Capture the cell that displays the provided text and extract its [x, y] central coordinate. 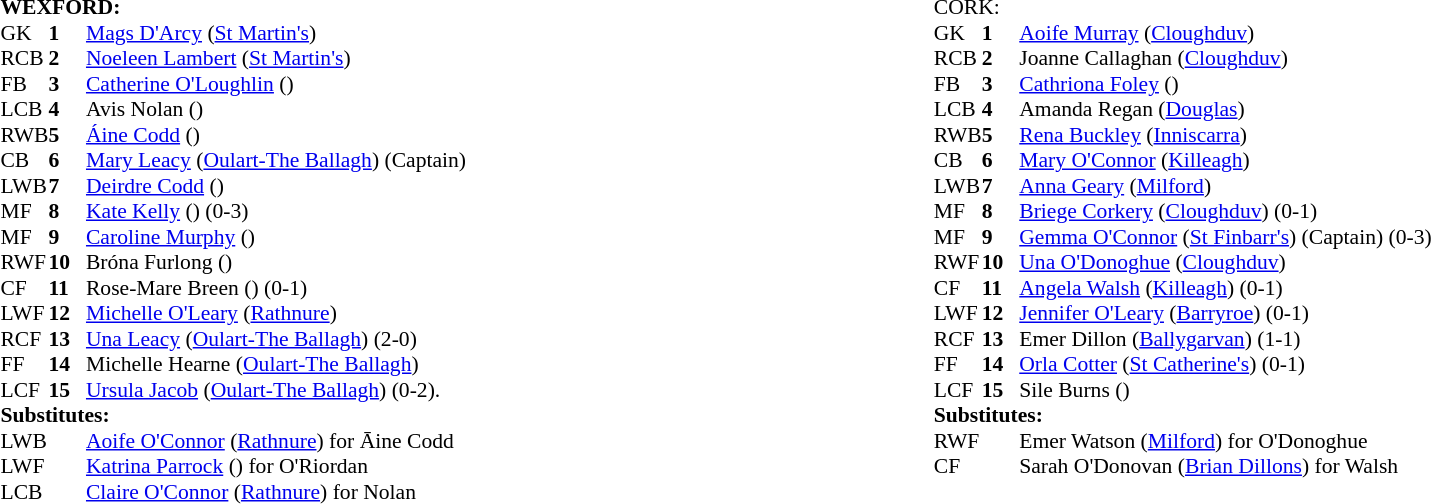
Deirdre Codd () [276, 186]
Jennifer O'Leary (Barryroe) (0-1) [1225, 313]
Una Leacy (Oulart-The Ballagh) (2-0) [276, 339]
Orla Cotter (St Catherine's) (0-1) [1225, 365]
Emer Dillon (Ballygarvan) (1-1) [1225, 339]
Sile Burns () [1225, 390]
Michelle O'Leary (Rathnure) [276, 313]
Aoife Murray (Cloughduv) [1225, 33]
Mary Leacy (Oulart-The Ballagh) (Captain) [276, 161]
Angela Walsh (Killeagh) (0-1) [1225, 288]
Ursula Jacob (Oulart-The Ballagh) (0-2). [276, 390]
Joanne Callaghan (Cloughduv) [1225, 59]
Catherine O'Loughlin () [276, 84]
Mags D'Arcy (St Martin's) [276, 33]
Aoife O'Connor (Rathnure) for Āine Codd [276, 441]
Avis Nolan () [276, 109]
Noeleen Lambert (St Martin's) [276, 59]
Gemma O'Connor (St Finbarr's) (Captain) (0-3) [1225, 237]
Anna Geary (Milford) [1225, 186]
Una O'Donoghue (Cloughduv) [1225, 263]
Kate Kelly () (0-3) [276, 211]
Katrina Parrock () for O'Riordan [276, 467]
Caroline Murphy () [276, 237]
Michelle Hearne (Oulart-The Ballagh) [276, 365]
Briege Corkery (Cloughduv) (0-1) [1225, 211]
Áine Codd () [276, 135]
Emer Watson (Milford) for O'Donoghue [1225, 441]
Substitutes: [233, 415]
Rena Buckley (Inniscarra) [1225, 135]
Bróna Furlong () [276, 263]
Amanda Regan (Douglas) [1225, 109]
Mary O'Connor (Killeagh) [1225, 161]
Sarah O'Donovan (Brian Dillons) for Walsh [1225, 467]
Cathriona Foley () [1225, 84]
Rose-Mare Breen () (0-1) [276, 288]
